Detect which cell encompasses the target text, then output its [X, Y] center coordinate. 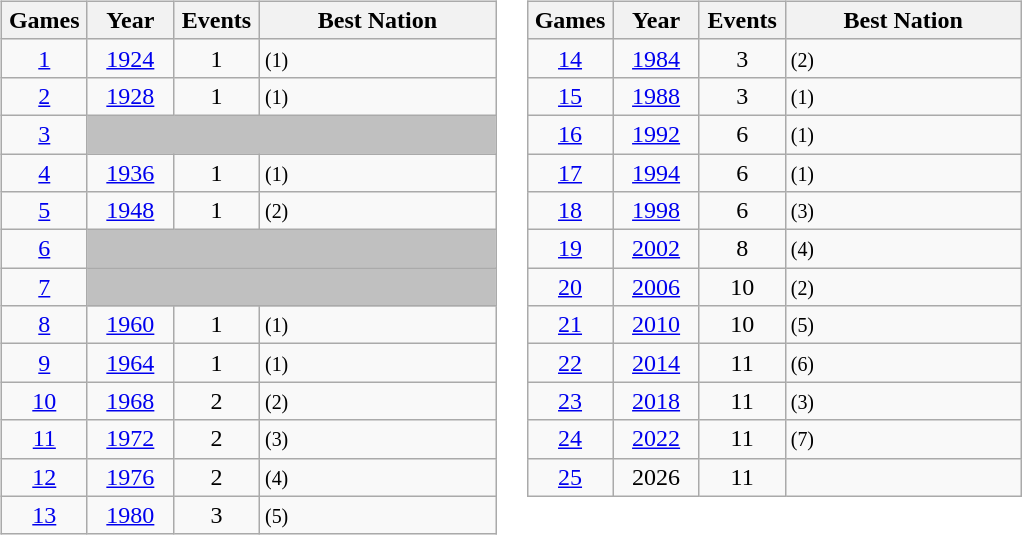
1960 [130, 325]
(6) [903, 363]
22 [570, 363]
4 [44, 173]
2026 [656, 477]
1928 [130, 96]
9 [44, 363]
2018 [656, 401]
2022 [656, 439]
7 [44, 287]
1998 [656, 211]
1984 [656, 58]
1936 [130, 173]
16 [570, 134]
12 [44, 477]
24 [570, 439]
20 [570, 287]
17 [570, 173]
1972 [130, 439]
19 [570, 249]
2006 [656, 287]
18 [570, 211]
23 [570, 401]
1976 [130, 477]
1968 [130, 401]
1992 [656, 134]
2010 [656, 325]
1924 [130, 58]
5 [44, 211]
1964 [130, 363]
2002 [656, 249]
1994 [656, 173]
1980 [130, 515]
15 [570, 96]
25 [570, 477]
14 [570, 58]
13 [44, 515]
1948 [130, 211]
21 [570, 325]
(7) [903, 439]
2014 [656, 363]
1988 [656, 96]
